Search for the cell housing the specified text and yield its (x, y) center coordinate. 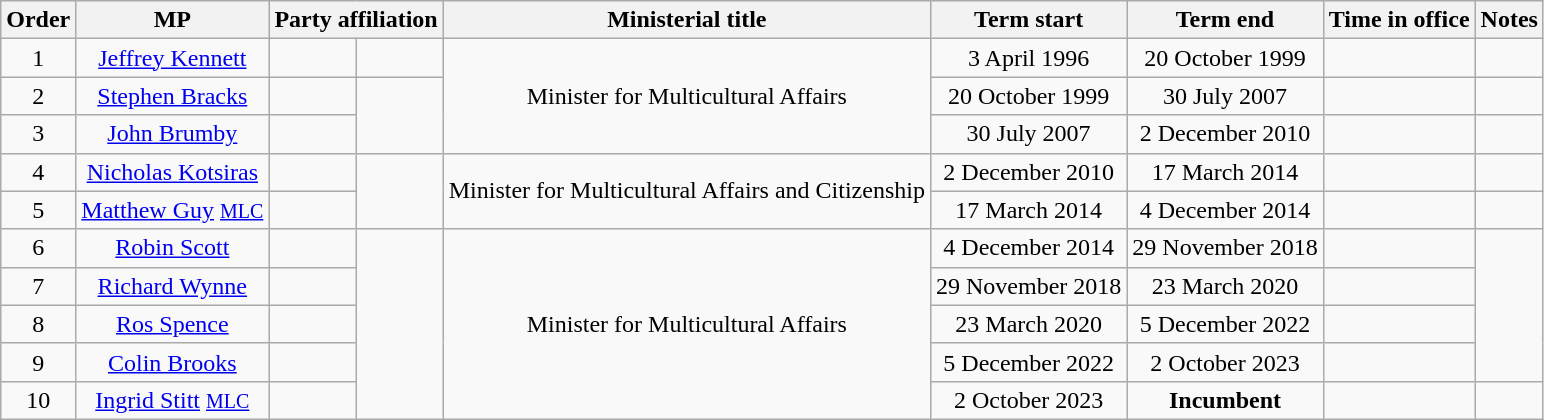
2 (38, 96)
Term start (1028, 20)
Party affiliation (356, 20)
Ingrid Stitt MLC (172, 400)
John Brumby (172, 134)
Ros Spence (172, 324)
1 (38, 58)
6 (38, 248)
Stephen Bracks (172, 96)
3 (38, 134)
Order (38, 20)
Matthew Guy MLC (172, 210)
10 (38, 400)
Term end (1225, 20)
9 (38, 362)
MP (172, 20)
Ministerial title (686, 20)
Colin Brooks (172, 362)
Incumbent (1225, 400)
4 (38, 172)
3 April 1996 (1028, 58)
Nicholas Kotsiras (172, 172)
8 (38, 324)
Richard Wynne (172, 286)
5 (38, 210)
Jeffrey Kennett (172, 58)
Notes (1509, 20)
7 (38, 286)
Time in office (1399, 20)
Minister for Multicultural Affairs and Citizenship (686, 191)
Robin Scott (172, 248)
